Find where the given text appears and provide that cell's center as [X, Y] coordinate. 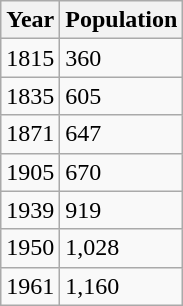
1835 [30, 96]
1950 [30, 248]
670 [122, 172]
Population [122, 20]
605 [122, 96]
1961 [30, 286]
919 [122, 210]
1871 [30, 134]
1939 [30, 210]
647 [122, 134]
1815 [30, 58]
1,028 [122, 248]
Year [30, 20]
360 [122, 58]
1,160 [122, 286]
1905 [30, 172]
